Return [x, y] of the center of cell containing provided text 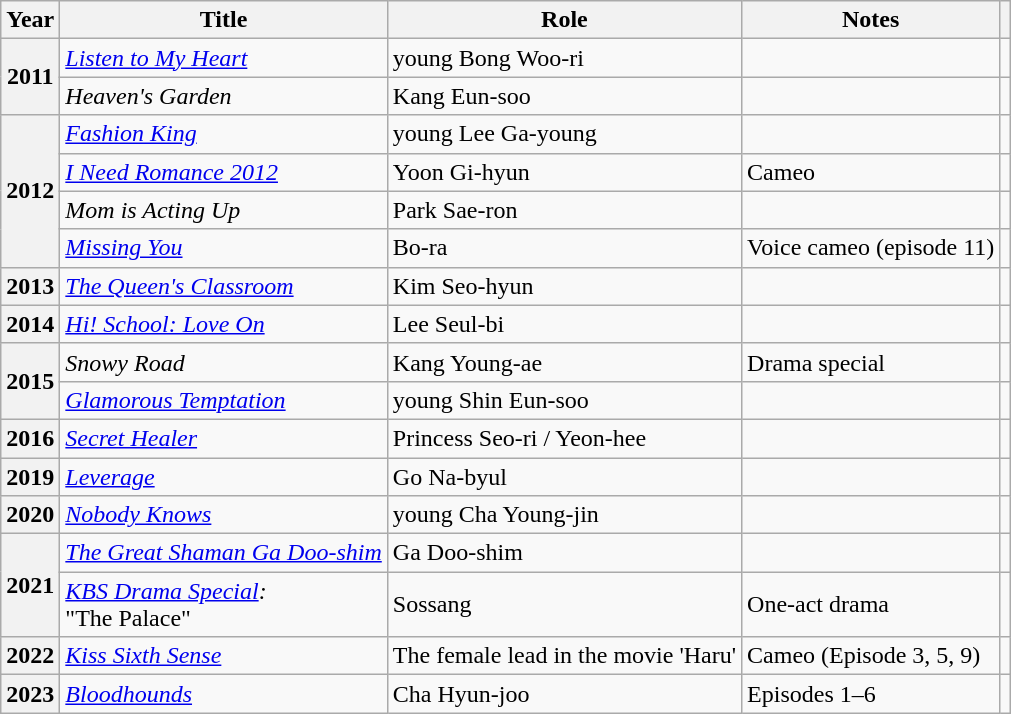
Mom is Acting Up [224, 210]
Nobody Knows [224, 515]
Voice cameo (episode 11) [871, 248]
2016 [30, 438]
Fashion King [224, 134]
Leverage [224, 477]
young Shin Eun-soo [564, 400]
2022 [30, 656]
Listen to My Heart [224, 58]
Kang Young-ae [564, 362]
Missing You [224, 248]
Princess Seo-ri / Yeon-hee [564, 438]
2012 [30, 191]
2021 [30, 586]
Secret Healer [224, 438]
Ga Doo-shim [564, 553]
Go Na-byul [564, 477]
2013 [30, 286]
Bo-ra [564, 248]
Hi! School: Love On [224, 324]
Park Sae-ron [564, 210]
Notes [871, 20]
Bloodhounds [224, 694]
The female lead in the movie 'Haru' [564, 656]
Yoon Gi-hyun [564, 172]
2020 [30, 515]
Sossang [564, 604]
I Need Romance 2012 [224, 172]
One-act drama [871, 604]
2014 [30, 324]
KBS Drama Special:"The Palace" [224, 604]
Kim Seo-hyun [564, 286]
Lee Seul-bi [564, 324]
Role [564, 20]
2015 [30, 381]
Snowy Road [224, 362]
Cha Hyun-joo [564, 694]
Glamorous Temptation [224, 400]
young Bong Woo-ri [564, 58]
2019 [30, 477]
Cameo (Episode 3, 5, 9) [871, 656]
The Queen's Classroom [224, 286]
Kang Eun-soo [564, 96]
The Great Shaman Ga Doo-shim [224, 553]
2023 [30, 694]
Cameo [871, 172]
Title [224, 20]
Year [30, 20]
Kiss Sixth Sense [224, 656]
Episodes 1–6 [871, 694]
Drama special [871, 362]
2011 [30, 77]
young Lee Ga-young [564, 134]
young Cha Young-jin [564, 515]
Heaven's Garden [224, 96]
